Detect which cell encompasses the target text, then output its (x, y) center coordinate. 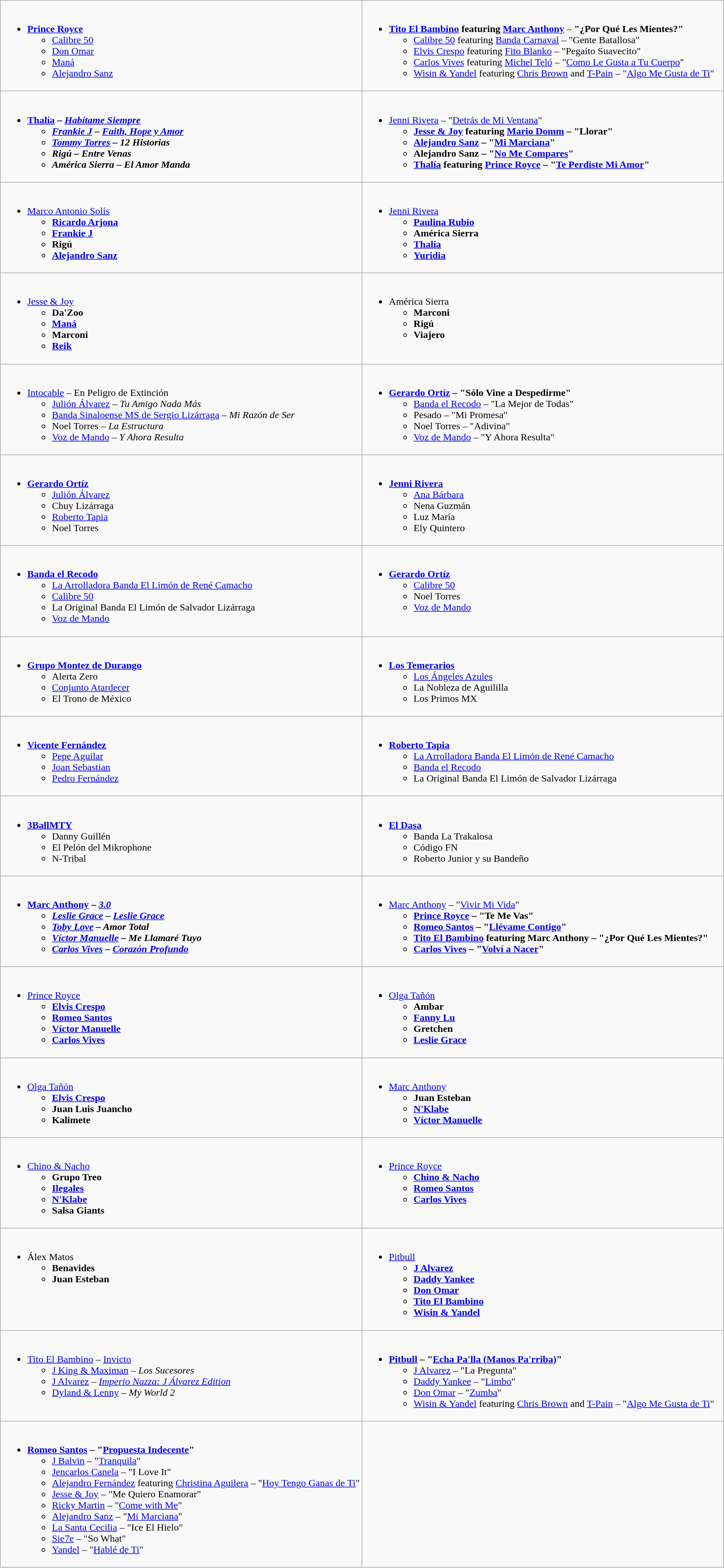
Jenni RiveraPaulina RubioAmérica SierraThalíaYuridia (543, 228)
Marc AnthonyJuan EstebanN'KlabeVíctor Manuelle (543, 1097)
Thalía – Habítame SiempreFrankie J – Faith, Hope y AmorTommy Torres – 12 HistoriasRigú – Entre VenasAmérica Sierra – El Amor Manda (181, 136)
Prince RoyceElvis CrespoRomeo SantosVíctor ManuelleCarlos Vives (181, 1012)
Prince RoyceCalibre 50Don OmarManáAlejandro Sanz (181, 46)
Gerardo OrtízCalibre 50Noel TorresVoz de Mando (543, 591)
3BallMTYDanny GuillénEl Pelón del MikrophoneN-Tribal (181, 836)
Marco Antonio SolísRicardo ArjonaFrankie JRigúAlejandro Sanz (181, 228)
Jenni RiveraAna BárbaraNena GuzmánLuz MaríaEly Quintero (543, 500)
Olga TañónAmbarFanny LuGretchenLeslie Grace (543, 1012)
Chino & NachoGrupo TreoIlegalesN'KlabeSalsa Giants (181, 1183)
Marc Anthony – 3.0Leslie Grace – Leslie GraceToby Love – Amor TotalVíctor Manuelle – Me Llamaré TuyoCarlos Vives – Corazón Profundo (181, 921)
Jesse & JoyDa'ZooManáMarconiReik (181, 318)
Álex MatosBenavidesJuan Esteban (181, 1279)
Grupo Montez de DurangoAlerta ZeroConjunto AtardecerEl Trono de México (181, 676)
Prince RoyceChino & NachoRomeo SantosCarlos Vives (543, 1183)
PitbullJ AlvarezDaddy YankeeDon OmarTito El BambinoWisin & Yandel (543, 1279)
Tito El Bambino – InvictoJ King & Maximan – Los SucesoresJ Alvarez – Imperio Nazza: J Álvarez EditionDyland & Lenny – My World 2 (181, 1376)
Roberto TapiaLa Arrolladora Banda El Limón de René CamachoBanda el RecodoLa Original Banda El Limón de Salvador Lizárraga (543, 756)
Olga TañónElvis CrespoJuan Luis JuanchoKalimete (181, 1097)
Gerardo OrtízJulión ÁlvarezChuy LizárragaRoberto TapiaNoel Torres (181, 500)
Banda el RecodoLa Arrolladora Banda El Limón de René CamachoCalibre 50La Original Banda El Limón de Salvador LizárragaVoz de Mando (181, 591)
Los TemerariosLos Ángeles AzulesLa Nobleza de AguilillaLos Primos MX (543, 676)
El DasaBanda La TrakalosaCódigo FNRoberto Junior y su Bandeño (543, 836)
Vicente FernándezPepe AguilarJoan SebastianPedro Fernández (181, 756)
América SierraMarconiRigúViajero (543, 318)
